From the cell containing the given text, extract its center point as [x, y] coordinate. 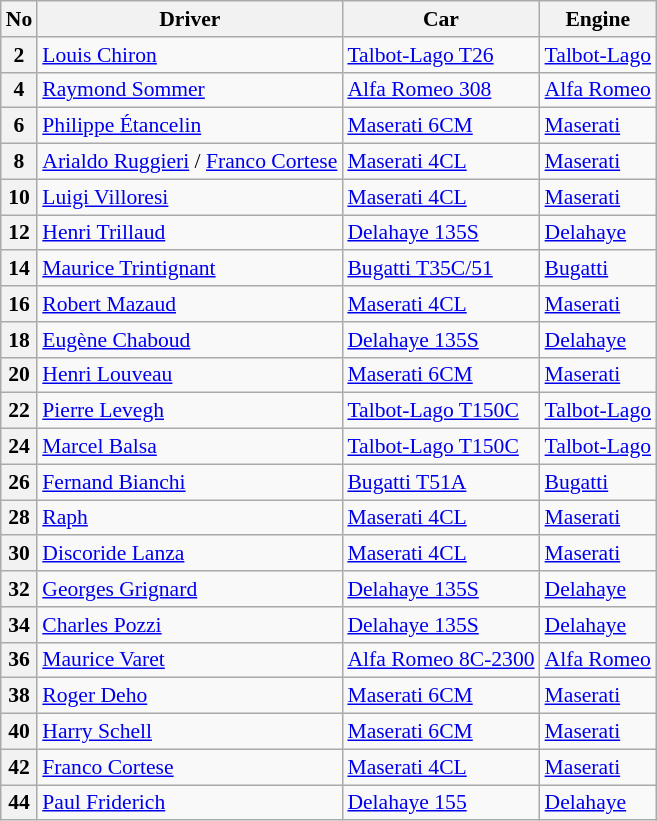
Franco Cortese [190, 767]
38 [20, 696]
Harry Schell [190, 732]
44 [20, 803]
Discoride Lanza [190, 554]
22 [20, 411]
Alfa Romeo 8C-2300 [440, 660]
Bugatti T35C/51 [440, 269]
Maurice Trintignant [190, 269]
30 [20, 554]
2 [20, 55]
No [20, 19]
24 [20, 447]
Driver [190, 19]
10 [20, 197]
Bugatti T51A [440, 482]
Marcel Balsa [190, 447]
Charles Pozzi [190, 625]
Luigi Villoresi [190, 197]
36 [20, 660]
Arialdo Ruggieri / Franco Cortese [190, 162]
Henri Trillaud [190, 233]
Fernand Bianchi [190, 482]
4 [20, 90]
Talbot-Lago T26 [440, 55]
42 [20, 767]
Eugène Chaboud [190, 340]
26 [20, 482]
28 [20, 518]
Paul Friderich [190, 803]
18 [20, 340]
Engine [598, 19]
12 [20, 233]
Delahaye 155 [440, 803]
32 [20, 589]
Pierre Levegh [190, 411]
Robert Mazaud [190, 304]
16 [20, 304]
14 [20, 269]
Louis Chiron [190, 55]
Raph [190, 518]
Maurice Varet [190, 660]
Roger Deho [190, 696]
Raymond Sommer [190, 90]
Philippe Étancelin [190, 126]
6 [20, 126]
Alfa Romeo 308 [440, 90]
Henri Louveau [190, 375]
20 [20, 375]
34 [20, 625]
8 [20, 162]
Car [440, 19]
Georges Grignard [190, 589]
40 [20, 732]
